Extract the (X, Y) coordinate from the center of the cell holding the provided text.  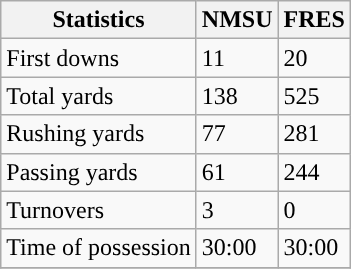
Turnovers (99, 210)
3 (237, 210)
Passing yards (99, 172)
First downs (99, 58)
244 (314, 172)
Time of possession (99, 248)
77 (237, 134)
281 (314, 134)
20 (314, 58)
0 (314, 210)
138 (237, 96)
Total yards (99, 96)
FRES (314, 20)
NMSU (237, 20)
525 (314, 96)
11 (237, 58)
Statistics (99, 20)
61 (237, 172)
Rushing yards (99, 134)
